Scan for the cell matching the given text and deliver its (x, y) coordinate at center. 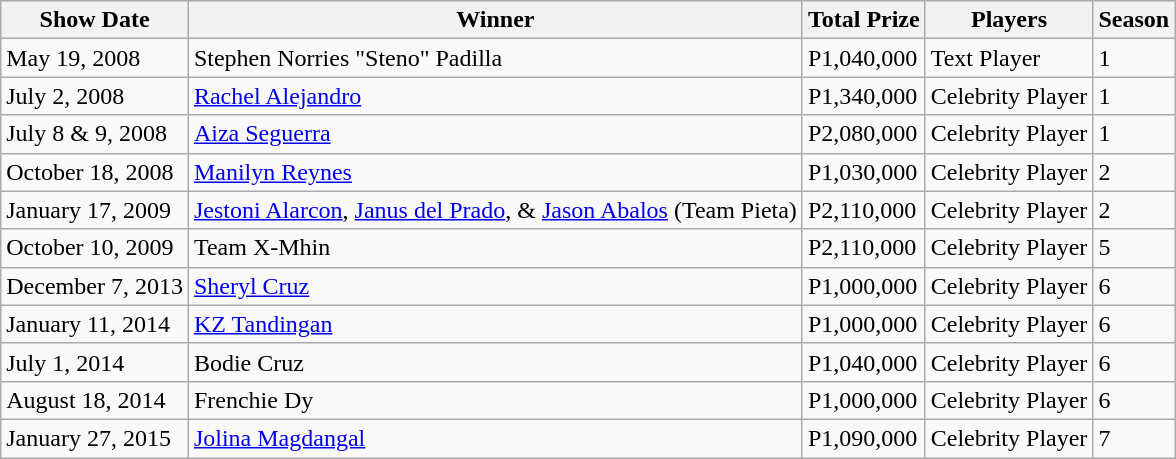
October 18, 2008 (95, 172)
December 7, 2013 (95, 286)
Winner (495, 20)
5 (1134, 248)
October 10, 2009 (95, 248)
July 1, 2014 (95, 362)
P1,090,000 (864, 438)
Text Player (1009, 58)
P1,030,000 (864, 172)
January 17, 2009 (95, 210)
Bodie Cruz (495, 362)
Sheryl Cruz (495, 286)
August 18, 2014 (95, 400)
Season (1134, 20)
7 (1134, 438)
KZ Tandingan (495, 324)
Aiza Seguerra (495, 134)
July 8 & 9, 2008 (95, 134)
Frenchie Dy (495, 400)
January 11, 2014 (95, 324)
Stephen Norries "Steno" Padilla (495, 58)
Jestoni Alarcon, Janus del Prado, & Jason Abalos (Team Pieta) (495, 210)
P2,080,000 (864, 134)
Total Prize (864, 20)
Jolina Magdangal (495, 438)
Manilyn Reynes (495, 172)
Team X-Mhin (495, 248)
P1,340,000 (864, 96)
May 19, 2008 (95, 58)
Rachel Alejandro (495, 96)
Show Date (95, 20)
January 27, 2015 (95, 438)
July 2, 2008 (95, 96)
Players (1009, 20)
